Pinpoint the cell where the given text exists, returning its (x, y) midpoint coordinate. 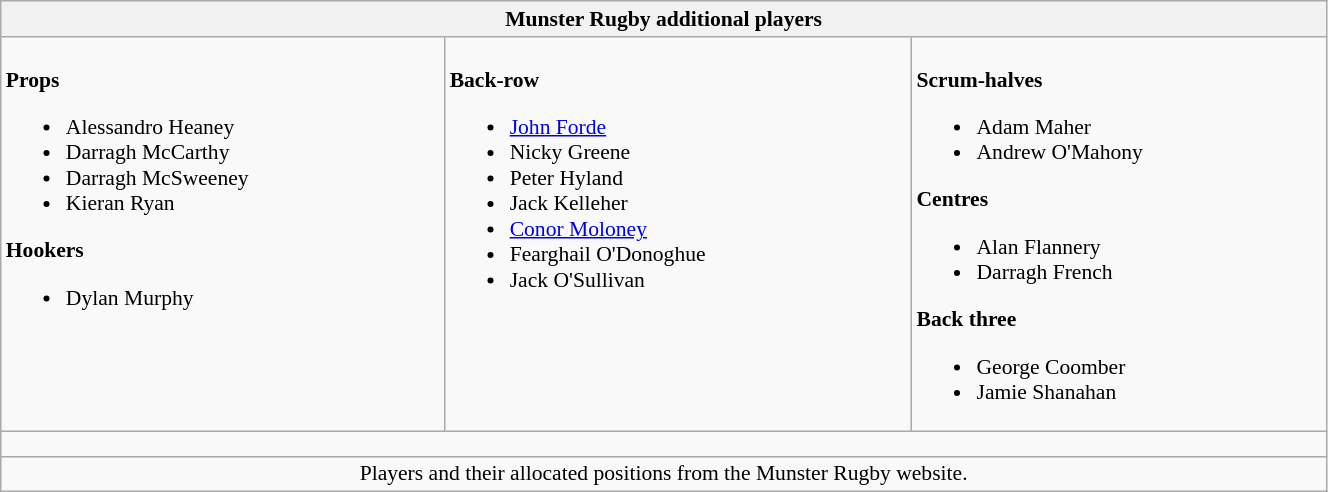
Scrum-halvesAdam MaherAndrew O'MahonyCentresAlan FlanneryDarragh FrenchBack threeGeorge CoomberJamie Shanahan (1118, 234)
Munster Rugby additional players (664, 19)
PropsAlessandro HeaneyDarragh McCarthyDarragh McSweeneyKieran RyanHookersDylan Murphy (223, 234)
Back-rowJohn FordeNicky GreenePeter HylandJack KelleherConor MoloneyFearghail O'DonoghueJack O'Sullivan (678, 234)
